Return the (X, Y) coordinate for the center point of the cell that contains the specified text.  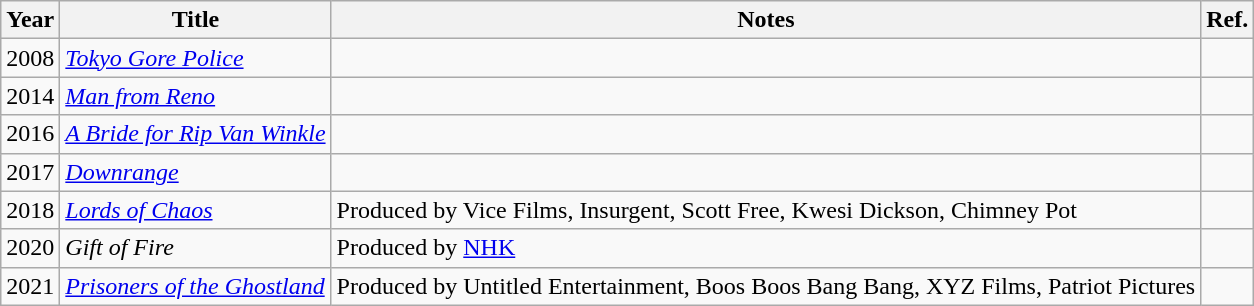
Tokyo Gore Police (196, 58)
2008 (30, 58)
Year (30, 20)
2017 (30, 172)
Produced by Untitled Entertainment, Boos Boos Bang Bang, XYZ Films, Patriot Pictures (766, 286)
2018 (30, 210)
A Bride for Rip Van Winkle (196, 134)
2021 (30, 286)
Prisoners of the Ghostland (196, 286)
Lords of Chaos (196, 210)
Title (196, 20)
Produced by Vice Films, Insurgent, Scott Free, Kwesi Dickson, Chimney Pot (766, 210)
2014 (30, 96)
Ref. (1228, 20)
2016 (30, 134)
Notes (766, 20)
Man from Reno (196, 96)
Gift of Fire (196, 248)
Downrange (196, 172)
2020 (30, 248)
Produced by NHK (766, 248)
